Scan for the cell matching the given text and deliver its [x, y] coordinate at center. 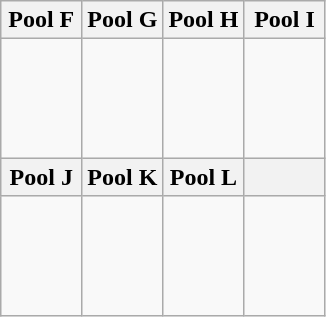
Pool G [122, 20]
Pool K [122, 177]
Pool J [42, 177]
Pool F [42, 20]
Pool I [284, 20]
Pool H [204, 20]
Pool L [204, 177]
